For the text-containing cell, return its midpoint in (X, Y) coordinate format. 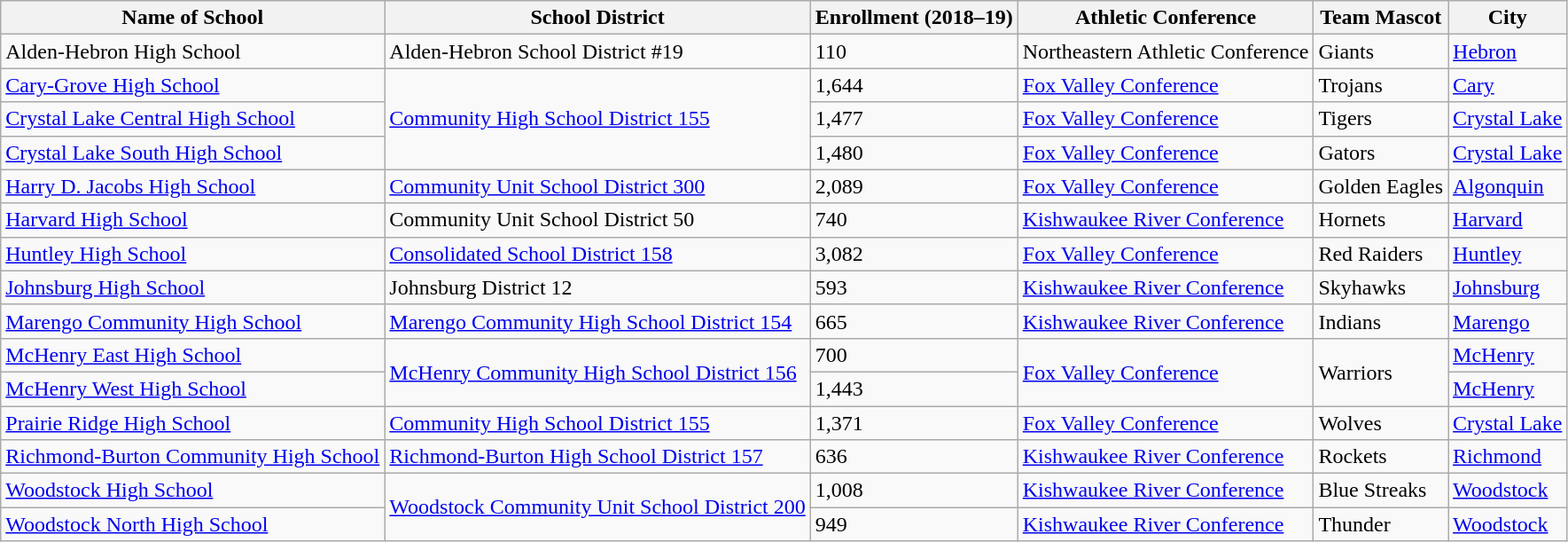
Prairie Ridge High School (193, 423)
McHenry East High School (193, 355)
Richmond (1508, 457)
Huntley (1508, 254)
Gators (1381, 153)
Consolidated School District 158 (597, 254)
665 (914, 321)
Harvard High School (193, 220)
Marengo Community High School (193, 321)
593 (914, 287)
700 (914, 355)
Cary (1508, 85)
Skyhawks (1381, 287)
Giants (1381, 51)
Warriors (1381, 372)
1,480 (914, 153)
1,644 (914, 85)
Harvard (1508, 220)
Algonquin (1508, 186)
1,477 (914, 119)
Hornets (1381, 220)
Enrollment (2018–19) (914, 18)
Woodstock High School (193, 491)
Blue Streaks (1381, 491)
110 (914, 51)
Team Mascot (1381, 18)
636 (914, 457)
Woodstock North High School (193, 524)
Alden-Hebron School District #19 (597, 51)
Trojans (1381, 85)
Athletic Conference (1166, 18)
McHenry Community High School District 156 (597, 372)
3,082 (914, 254)
Golden Eagles (1381, 186)
Johnsburg (1508, 287)
Richmond-Burton Community High School (193, 457)
740 (914, 220)
Community Unit School District 300 (597, 186)
Wolves (1381, 423)
2,089 (914, 186)
Richmond-Burton High School District 157 (597, 457)
1,371 (914, 423)
Woodstock Community Unit School District 200 (597, 507)
Tigers (1381, 119)
Name of School (193, 18)
McHenry West High School (193, 389)
Indians (1381, 321)
Marengo Community High School District 154 (597, 321)
City (1508, 18)
1,443 (914, 389)
Huntley High School (193, 254)
Cary-Grove High School (193, 85)
1,008 (914, 491)
Crystal Lake Central High School (193, 119)
Red Raiders (1381, 254)
Crystal Lake South High School (193, 153)
Marengo (1508, 321)
Hebron (1508, 51)
Harry D. Jacobs High School (193, 186)
Alden-Hebron High School (193, 51)
School District (597, 18)
Northeastern Athletic Conference (1166, 51)
Johnsburg High School (193, 287)
949 (914, 524)
Thunder (1381, 524)
Johnsburg District 12 (597, 287)
Rockets (1381, 457)
Community Unit School District 50 (597, 220)
